Determine the (x, y) coordinate at the center of the cell enclosing the given text.  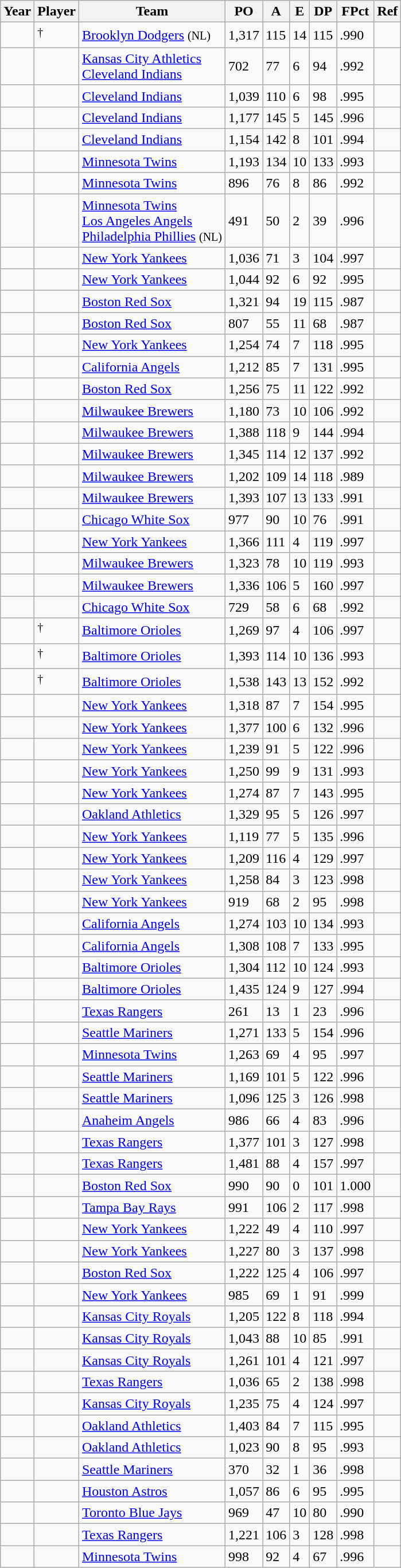
71 (277, 258)
157 (324, 1164)
152 (324, 682)
1,271 (244, 1033)
144 (324, 432)
135 (324, 836)
103 (277, 924)
32 (277, 1469)
FPct (356, 11)
1,481 (244, 1164)
729 (244, 607)
919 (244, 902)
Houston Astros (151, 1491)
1,177 (244, 118)
121 (324, 1360)
DP (324, 11)
Brooklyn Dodgers (NL) (151, 36)
1.000 (356, 1186)
1,039 (244, 96)
896 (244, 183)
1,057 (244, 1491)
1,209 (244, 858)
36 (324, 1469)
67 (324, 1557)
132 (324, 728)
491 (244, 221)
998 (244, 1557)
1,308 (244, 945)
1,180 (244, 410)
1,263 (244, 1055)
E (299, 11)
19 (299, 302)
1,403 (244, 1426)
112 (277, 967)
.999 (356, 1295)
47 (277, 1513)
Kansas City AthleticsCleveland Indians (151, 67)
107 (277, 498)
A (277, 11)
Minnesota TwinsLos Angeles AngelsPhiladelphia Phillies (NL) (151, 221)
1,261 (244, 1360)
1,154 (244, 140)
129 (324, 858)
1,239 (244, 749)
99 (277, 771)
1,205 (244, 1316)
1,329 (244, 815)
97 (277, 631)
1,538 (244, 682)
1,221 (244, 1535)
977 (244, 520)
1,304 (244, 967)
985 (244, 1295)
74 (277, 345)
1,227 (244, 1251)
66 (277, 1120)
49 (277, 1229)
1,235 (244, 1404)
1,321 (244, 302)
1,269 (244, 631)
261 (244, 1011)
990 (244, 1186)
23 (324, 1011)
136 (324, 656)
1,345 (244, 454)
Anaheim Angels (151, 1120)
104 (324, 258)
PO (244, 11)
1,212 (244, 367)
142 (277, 140)
1,193 (244, 162)
1,023 (244, 1448)
116 (277, 858)
1,044 (244, 280)
0 (299, 1186)
1,435 (244, 989)
991 (244, 1207)
1,119 (244, 836)
1,258 (244, 880)
1,254 (244, 345)
73 (277, 410)
78 (277, 564)
1,336 (244, 585)
Tampa Bay Rays (151, 1207)
1,366 (244, 542)
109 (277, 476)
1,250 (244, 771)
123 (324, 880)
138 (324, 1382)
111 (277, 542)
Player (57, 11)
65 (277, 1382)
969 (244, 1513)
1,202 (244, 476)
100 (277, 728)
1,256 (244, 389)
39 (324, 221)
58 (277, 607)
1,317 (244, 36)
370 (244, 1469)
986 (244, 1120)
Team (151, 11)
1,388 (244, 432)
1,169 (244, 1077)
1,043 (244, 1338)
Year (17, 11)
12 (299, 454)
Toronto Blue Jays (151, 1513)
807 (244, 323)
160 (324, 585)
55 (277, 323)
117 (324, 1207)
128 (324, 1535)
1,318 (244, 706)
108 (277, 945)
1,096 (244, 1098)
.989 (356, 476)
702 (244, 67)
1,323 (244, 564)
50 (277, 221)
98 (324, 96)
83 (324, 1120)
Ref (388, 11)
